Identify which cell holds the provided text, then report its (x, y) central coordinate. 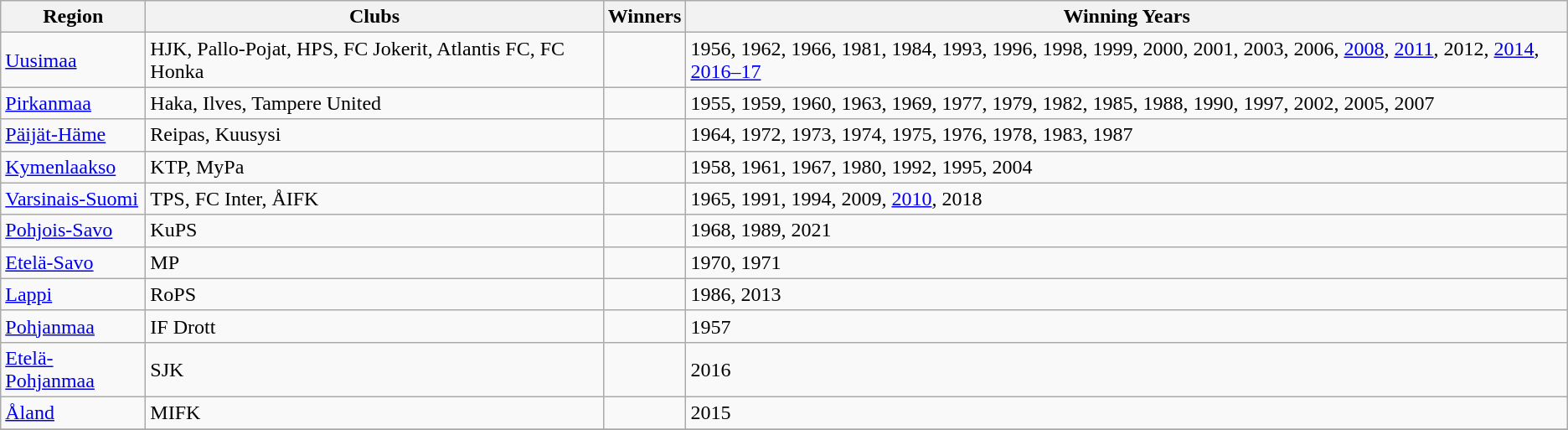
1955, 1959, 1960, 1963, 1969, 1977, 1979, 1982, 1985, 1988, 1990, 1997, 2002, 2005, 2007 (1127, 103)
Reipas, Kuusysi (374, 135)
1965, 1991, 1994, 2009, 2010, 2018 (1127, 199)
1968, 1989, 2021 (1127, 231)
1956, 1962, 1966, 1981, 1984, 1993, 1996, 1998, 1999, 2000, 2001, 2003, 2006, 2008, 2011, 2012, 2014, 2016–17 (1127, 60)
SJK (374, 369)
Kymenlaakso (74, 167)
Pohjanmaa (74, 326)
KTP, MyPa (374, 167)
Clubs (374, 17)
Etelä-Pohjanmaa (74, 369)
Pohjois-Savo (74, 231)
Varsinais-Suomi (74, 199)
Päijät-Häme (74, 135)
1958, 1961, 1967, 1980, 1992, 1995, 2004 (1127, 167)
1970, 1971 (1127, 262)
Pirkanmaa (74, 103)
MP (374, 262)
1986, 2013 (1127, 294)
2015 (1127, 412)
Winners (645, 17)
1957 (1127, 326)
RoPS (374, 294)
TPS, FC Inter, ÅIFK (374, 199)
Lappi (74, 294)
MIFK (374, 412)
Region (74, 17)
IF Drott (374, 326)
Haka, Ilves, Tampere United (374, 103)
Winning Years (1127, 17)
Åland (74, 412)
HJK, Pallo-Pojat, HPS, FC Jokerit, Atlantis FC, FC Honka (374, 60)
2016 (1127, 369)
Uusimaa (74, 60)
1964, 1972, 1973, 1974, 1975, 1976, 1978, 1983, 1987 (1127, 135)
KuPS (374, 231)
Etelä-Savo (74, 262)
